Search for the cell housing the specified text and yield its [X, Y] center coordinate. 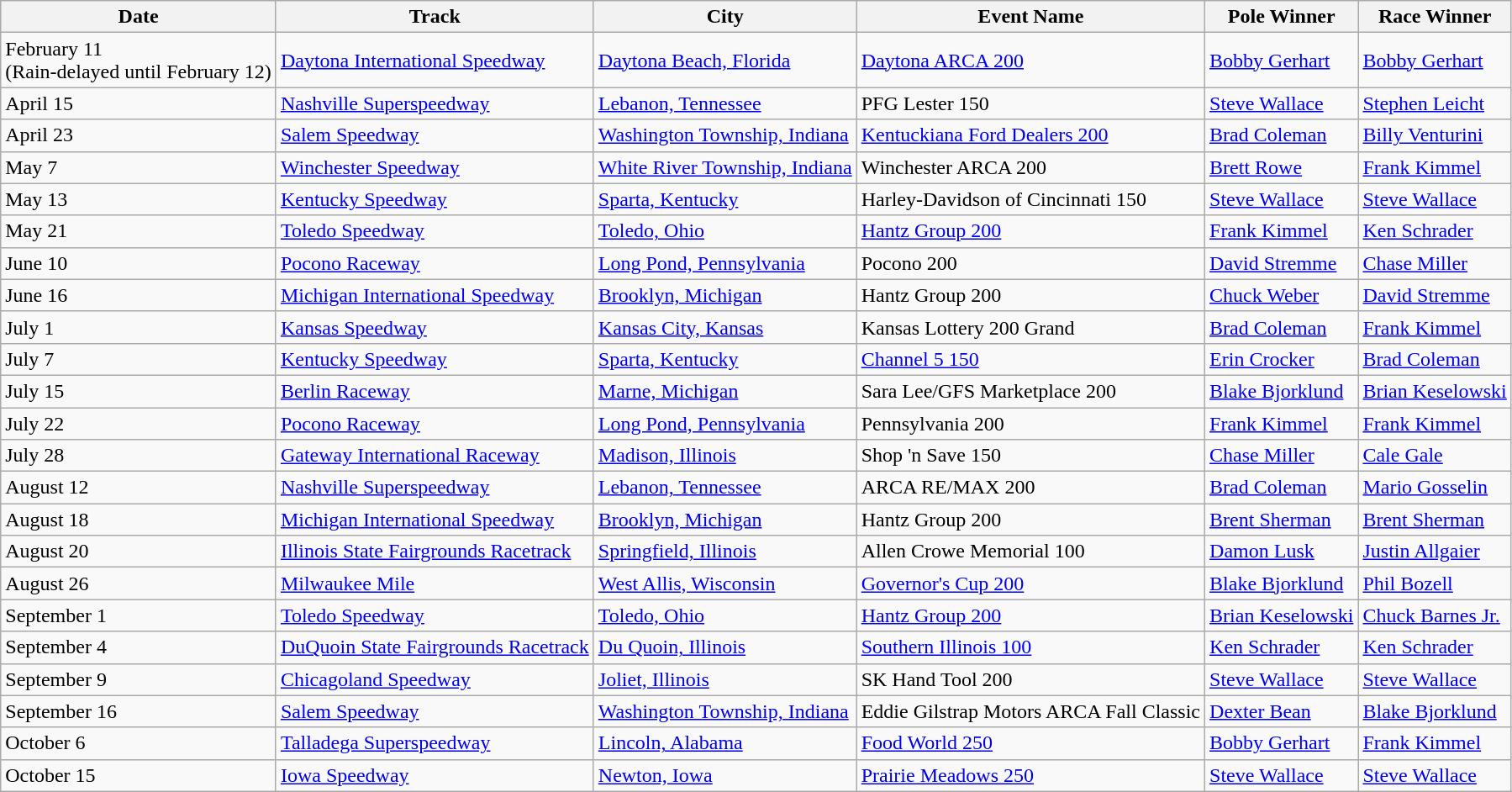
Milwaukee Mile [435, 583]
August 12 [139, 488]
August 20 [139, 552]
Channel 5 150 [1030, 359]
July 22 [139, 423]
Pennsylvania 200 [1030, 423]
Governor's Cup 200 [1030, 583]
Kansas Lottery 200 Grand [1030, 327]
Chicagoland Speedway [435, 679]
Shop 'n Save 150 [1030, 456]
Pocono 200 [1030, 263]
Winchester ARCA 200 [1030, 167]
Kentuckiana Ford Dealers 200 [1030, 135]
Kansas Speedway [435, 327]
Winchester Speedway [435, 167]
October 6 [139, 743]
Gateway International Raceway [435, 456]
Brett Rowe [1282, 167]
DuQuoin State Fairgrounds Racetrack [435, 647]
Mario Gosselin [1435, 488]
July 28 [139, 456]
April 23 [139, 135]
October 15 [139, 775]
Cale Gale [1435, 456]
August 26 [139, 583]
August 18 [139, 520]
Food World 250 [1030, 743]
Chuck Barnes Jr. [1435, 615]
September 9 [139, 679]
Track [435, 17]
Race Winner [1435, 17]
Illinois State Fairgrounds Racetrack [435, 552]
Marne, Michigan [724, 391]
Talladega Superspeedway [435, 743]
July 15 [139, 391]
September 4 [139, 647]
September 1 [139, 615]
Date [139, 17]
Eddie Gilstrap Motors ARCA Fall Classic [1030, 711]
Event Name [1030, 17]
Daytona Beach, Florida [724, 61]
Erin Crocker [1282, 359]
September 16 [139, 711]
May 13 [139, 199]
Iowa Speedway [435, 775]
April 15 [139, 103]
February 11(Rain-delayed until February 12) [139, 61]
Madison, Illinois [724, 456]
Springfield, Illinois [724, 552]
White River Township, Indiana [724, 167]
July 1 [139, 327]
Phil Bozell [1435, 583]
Southern Illinois 100 [1030, 647]
Allen Crowe Memorial 100 [1030, 552]
Sara Lee/GFS Marketplace 200 [1030, 391]
June 10 [139, 263]
Stephen Leicht [1435, 103]
City [724, 17]
May 7 [139, 167]
Kansas City, Kansas [724, 327]
Justin Allgaier [1435, 552]
Joliet, Illinois [724, 679]
Harley-Davidson of Cincinnati 150 [1030, 199]
Daytona ARCA 200 [1030, 61]
West Allis, Wisconsin [724, 583]
Newton, Iowa [724, 775]
May 21 [139, 231]
Du Quoin, Illinois [724, 647]
Billy Venturini [1435, 135]
July 7 [139, 359]
SK Hand Tool 200 [1030, 679]
Daytona International Speedway [435, 61]
ARCA RE/MAX 200 [1030, 488]
PFG Lester 150 [1030, 103]
Berlin Raceway [435, 391]
Damon Lusk [1282, 552]
Prairie Meadows 250 [1030, 775]
Chuck Weber [1282, 295]
June 16 [139, 295]
Dexter Bean [1282, 711]
Lincoln, Alabama [724, 743]
Pole Winner [1282, 17]
